Determine the (x, y) coordinate at the center of the cell enclosing the given text.  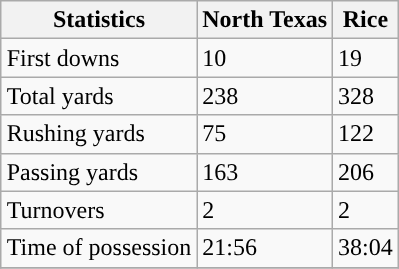
Time of possession (99, 248)
38:04 (366, 248)
19 (366, 58)
238 (265, 96)
122 (366, 134)
Total yards (99, 96)
First downs (99, 58)
Statistics (99, 20)
328 (366, 96)
10 (265, 58)
163 (265, 172)
206 (366, 172)
Passing yards (99, 172)
Turnovers (99, 210)
North Texas (265, 20)
Rushing yards (99, 134)
Rice (366, 20)
21:56 (265, 248)
75 (265, 134)
